Capture the cell that displays the provided text and extract its [X, Y] central coordinate. 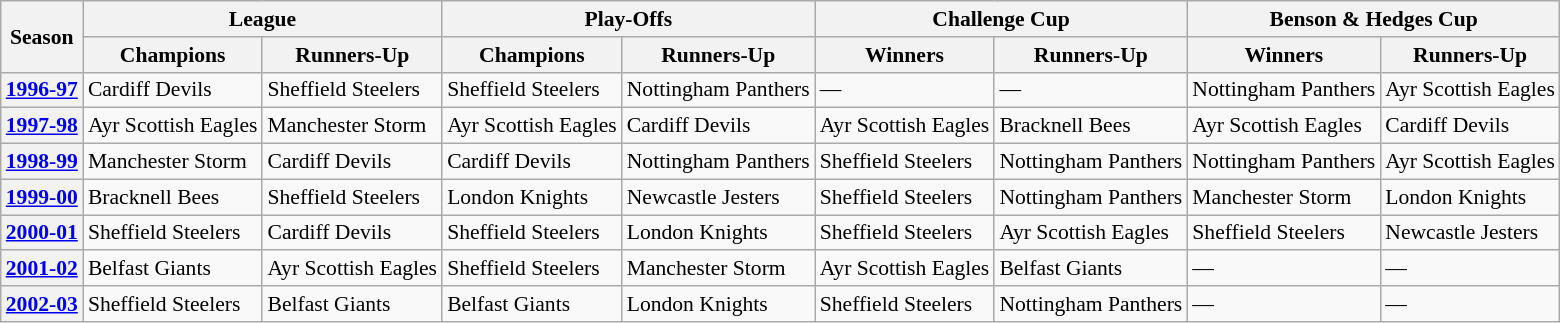
1997-98 [42, 126]
2002-03 [42, 304]
Season [42, 36]
1998-99 [42, 162]
2001-02 [42, 269]
Challenge Cup [1002, 19]
1996-97 [42, 90]
1999-00 [42, 197]
Play-Offs [628, 19]
2000-01 [42, 233]
League [262, 19]
Benson & Hedges Cup [1374, 19]
